Output the (x, y) coordinate of the center of the cell containing the given text.  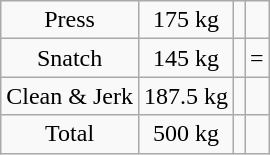
187.5 kg (186, 96)
500 kg (186, 134)
Press (70, 20)
= (258, 58)
Clean & Jerk (70, 96)
145 kg (186, 58)
175 kg (186, 20)
Snatch (70, 58)
Total (70, 134)
